Determine the [x, y] coordinate at the center of the cell enclosing the given text.  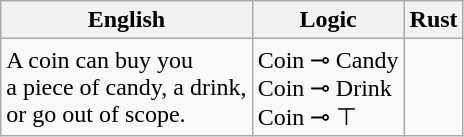
Rust [434, 20]
A coin can buy youa piece of candy, a drink, or go out of scope. [126, 88]
Logic [328, 20]
English [126, 20]
Coin ⊸ CandyCoin ⊸ DrinkCoin ⊸ ⊤ [328, 88]
